Capture the cell that displays the provided text and extract its (x, y) central coordinate. 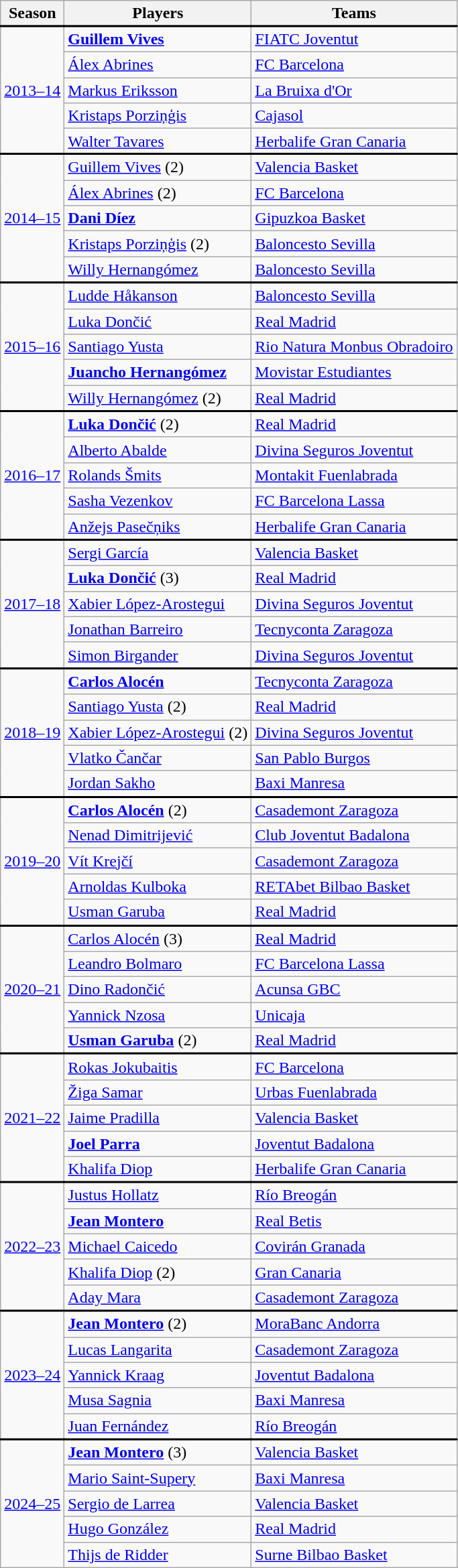
Covirán Granada (354, 1246)
Yannick Nzosa (158, 1015)
Aday Mara (158, 1297)
Jean Montero (2) (158, 1324)
Leandro Bolmaro (158, 964)
2023–24 (32, 1375)
Musa Sagnia (158, 1400)
Žiga Samar (158, 1092)
FIATC Joventut (354, 39)
RETAbet Bilbao Basket (354, 887)
Sasha Vezenkov (158, 501)
Juan Fernández (158, 1426)
Yannick Kraag (158, 1375)
2020–21 (32, 990)
Club Joventut Badalona (354, 836)
Vlatko Čančar (158, 758)
Sergi García (158, 552)
Santiago Yusta (158, 347)
Justus Hollatz (158, 1195)
Gran Canaria (354, 1272)
Usman Garuba (2) (158, 1041)
Rokas Jokubaitis (158, 1067)
Luka Dončić (158, 321)
Usman Garuba (158, 913)
2018–19 (32, 732)
Arnoldas Kulboka (158, 887)
Joel Parra (158, 1144)
Jordan Sakho (158, 784)
Dino Radončić (158, 990)
Montakit Fuenlabrada (354, 475)
Surne Bilbao Basket (354, 1555)
Luka Dončić (2) (158, 425)
Walter Tavares (158, 141)
Guillem Vives (158, 39)
Álex Abrines (2) (158, 193)
Xabier López-Arostegui (2) (158, 732)
Cajasol (354, 116)
2015–16 (32, 347)
Season (32, 13)
Lucas Langarita (158, 1350)
Kristaps Porziņģis (158, 116)
Teams (354, 13)
Álex Abrines (158, 65)
Acunsa GBC (354, 990)
Rio Natura Monbus Obradoiro (354, 347)
Willy Hernangómez (2) (158, 398)
Jaime Pradilla (158, 1118)
Alberto Abalde (158, 450)
Carlos Alocén (158, 681)
Carlos Alocén (3) (158, 938)
Luka Dončić (3) (158, 578)
Gipuzkoa Basket (354, 218)
Jonathan Barreiro (158, 629)
Thijs de Ridder (158, 1555)
2024–25 (32, 1504)
2016–17 (32, 476)
Carlos Alocén (2) (158, 809)
Guillem Vives (2) (158, 168)
2021–22 (32, 1118)
Movistar Estudiantes (354, 373)
2019–20 (32, 861)
Mario Saint-Supery (158, 1478)
Jean Montero (158, 1221)
La Bruixa d'Or (354, 90)
Xabier López-Arostegui (158, 604)
Santiago Yusta (2) (158, 707)
Simon Birgander (158, 655)
Michael Caicedo (158, 1246)
Ludde Håkanson (158, 296)
Nenad Dimitrijević (158, 836)
Khalifa Diop (2) (158, 1272)
Real Betis (354, 1221)
Unicaja (354, 1015)
Markus Eriksson (158, 90)
San Pablo Burgos (354, 758)
MoraBanc Andorra (354, 1324)
2017–18 (32, 604)
Kristaps Porziņģis (2) (158, 244)
2022–23 (32, 1246)
Vít Krejčí (158, 861)
Players (158, 13)
Rolands Šmits (158, 475)
Khalifa Diop (158, 1170)
Willy Hernangómez (158, 269)
2013–14 (32, 90)
2014–15 (32, 218)
Hugo González (158, 1529)
Jean Montero (3) (158, 1453)
Urbas Fuenlabrada (354, 1092)
Juancho Hernangómez (158, 373)
Sergio de Larrea (158, 1504)
Dani Díez (158, 218)
Anžejs Pasečņiks (158, 527)
